Scan for the cell matching the given text and deliver its (X, Y) coordinate at center. 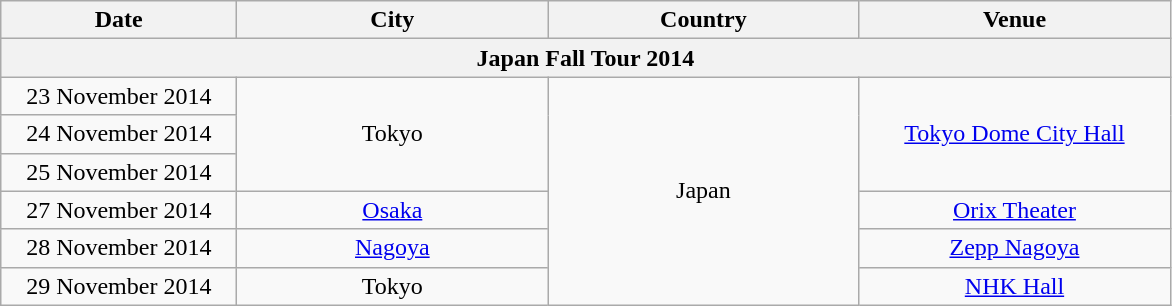
Zepp Nagoya (1014, 248)
29 November 2014 (119, 286)
Venue (1014, 20)
Orix Theater (1014, 210)
24 November 2014 (119, 134)
Japan (704, 191)
City (392, 20)
Country (704, 20)
27 November 2014 (119, 210)
Date (119, 20)
23 November 2014 (119, 96)
25 November 2014 (119, 172)
Tokyo Dome City Hall (1014, 134)
Japan Fall Tour 2014 (586, 58)
NHK Hall (1014, 286)
Nagoya (392, 248)
Osaka (392, 210)
28 November 2014 (119, 248)
